Pinpoint the cell where the given text exists, returning its (X, Y) midpoint coordinate. 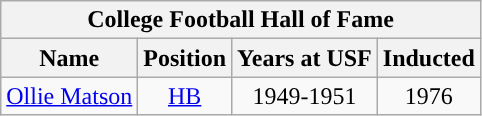
HB (185, 96)
1949-1951 (305, 96)
Position (185, 58)
College Football Hall of Fame (241, 20)
1976 (428, 96)
Years at USF (305, 58)
Ollie Matson (70, 96)
Name (70, 58)
Inducted (428, 58)
